Find where the given text appears and provide that cell's center as (x, y) coordinate. 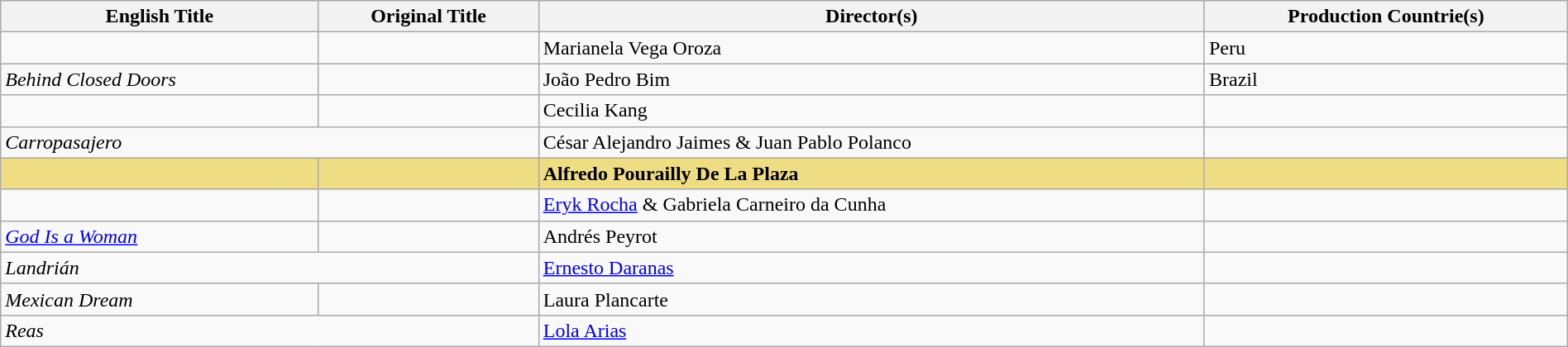
Behind Closed Doors (160, 79)
Laura Plancarte (872, 299)
João Pedro Bim (872, 79)
Lola Arias (872, 330)
César Alejandro Jaimes & Juan Pablo Polanco (872, 142)
Director(s) (872, 17)
English Title (160, 17)
Alfredo Pourailly De La Plaza (872, 173)
Ernesto Daranas (872, 268)
Reas (270, 330)
God Is a Woman (160, 236)
Brazil (1386, 79)
Landrián (270, 268)
Andrés Peyrot (872, 236)
Cecilia Kang (872, 111)
Original Title (428, 17)
Carropasajero (270, 142)
Mexican Dream (160, 299)
Eryk Rocha & Gabriela Carneiro da Cunha (872, 205)
Marianela Vega Oroza (872, 48)
Production Countrie(s) (1386, 17)
Peru (1386, 48)
